Output the (x, y) coordinate of the center of the cell containing the given text.  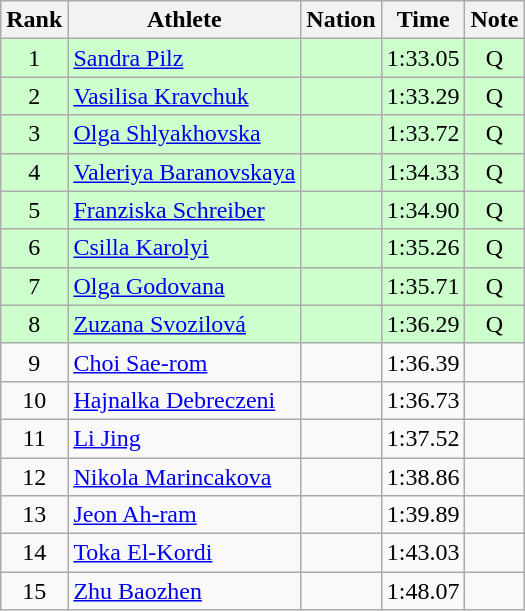
1:36.29 (423, 324)
Li Jing (184, 438)
1:36.39 (423, 362)
14 (34, 553)
1:34.90 (423, 210)
4 (34, 172)
1:35.71 (423, 286)
13 (34, 515)
Franziska Schreiber (184, 210)
Csilla Karolyi (184, 248)
5 (34, 210)
Choi Sae-rom (184, 362)
Rank (34, 20)
1:39.89 (423, 515)
Olga Shlyakhovska (184, 134)
Zhu Baozhen (184, 591)
10 (34, 400)
Nikola Marincakova (184, 477)
12 (34, 477)
Vasilisa Kravchuk (184, 96)
Valeriya Baranovskaya (184, 172)
1:43.03 (423, 553)
Athlete (184, 20)
15 (34, 591)
1:36.73 (423, 400)
1:33.05 (423, 58)
6 (34, 248)
1 (34, 58)
Time (423, 20)
1:34.33 (423, 172)
Zuzana Svozilová (184, 324)
1:38.86 (423, 477)
Note (494, 20)
11 (34, 438)
Nation (341, 20)
1:37.52 (423, 438)
1:33.29 (423, 96)
Toka El-Kordi (184, 553)
Jeon Ah-ram (184, 515)
Hajnalka Debreczeni (184, 400)
8 (34, 324)
1:48.07 (423, 591)
7 (34, 286)
1:35.26 (423, 248)
3 (34, 134)
2 (34, 96)
9 (34, 362)
Olga Godovana (184, 286)
1:33.72 (423, 134)
Sandra Pilz (184, 58)
